Extract the (x, y) coordinate from the center of the cell holding the provided text.  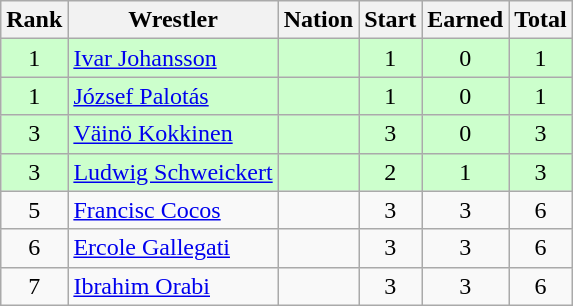
Ercole Gallegati (173, 248)
2 (390, 172)
Francisc Cocos (173, 210)
Ivar Johansson (173, 58)
Rank (34, 20)
József Palotás (173, 96)
Nation (318, 20)
7 (34, 286)
Start (390, 20)
Total (541, 20)
5 (34, 210)
Ibrahim Orabi (173, 286)
Earned (466, 20)
Ludwig Schweickert (173, 172)
Wrestler (173, 20)
Väinö Kokkinen (173, 134)
